Detect which cell encompasses the target text, then output its [x, y] center coordinate. 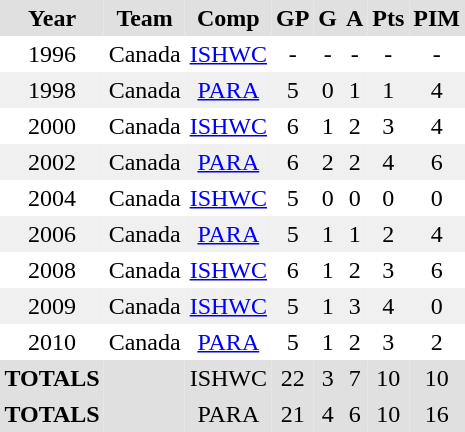
2002 [52, 162]
2006 [52, 234]
2000 [52, 126]
7 [354, 378]
G [328, 18]
16 [437, 414]
Team [144, 18]
21 [292, 414]
2004 [52, 198]
1996 [52, 54]
PIM [437, 18]
Comp [228, 18]
2008 [52, 270]
Pts [388, 18]
Year [52, 18]
1998 [52, 90]
2010 [52, 342]
GP [292, 18]
22 [292, 378]
2009 [52, 306]
A [354, 18]
